From the cell containing the given text, extract its center point as [X, Y] coordinate. 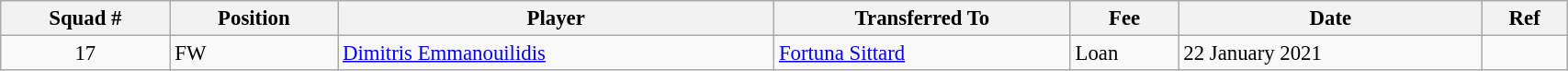
Ref [1525, 18]
22 January 2021 [1330, 53]
Player [557, 18]
17 [85, 53]
Fortuna Sittard [922, 53]
Loan [1124, 53]
Fee [1124, 18]
Position [254, 18]
FW [254, 53]
Transferred To [922, 18]
Dimitris Emmanouilidis [557, 53]
Date [1330, 18]
Squad # [85, 18]
